Capture the cell that displays the provided text and extract its [X, Y] central coordinate. 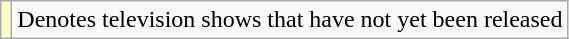
Denotes television shows that have not yet been released [290, 20]
